Locate the cell with the specified text and output its (x, y) center coordinate. 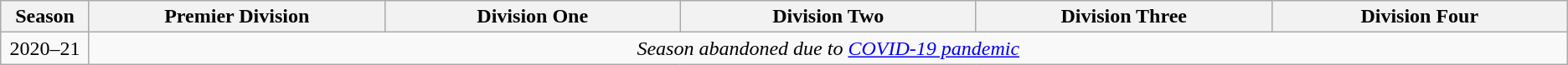
Division Two (828, 17)
Premier Division (236, 17)
Division Four (1419, 17)
Division Three (1124, 17)
Division One (533, 17)
Season abandoned due to COVID-19 pandemic (828, 48)
2020–21 (45, 48)
Season (45, 17)
